Determine the (x, y) coordinate at the center of the cell enclosing the given text.  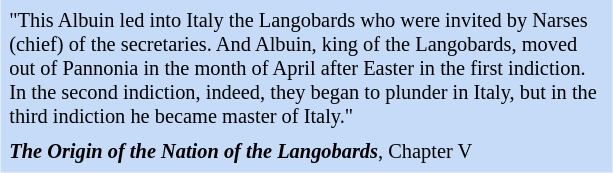
The Origin of the Nation of the Langobards, Chapter V (306, 152)
